Capture the cell that displays the provided text and extract its [x, y] central coordinate. 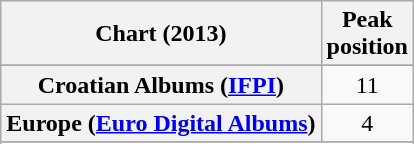
Chart (2013) [161, 34]
Peakposition [367, 34]
11 [367, 85]
Europe (Euro Digital Albums) [161, 123]
4 [367, 123]
Croatian Albums (IFPI) [161, 85]
